Scan for the cell matching the given text and deliver its (x, y) coordinate at center. 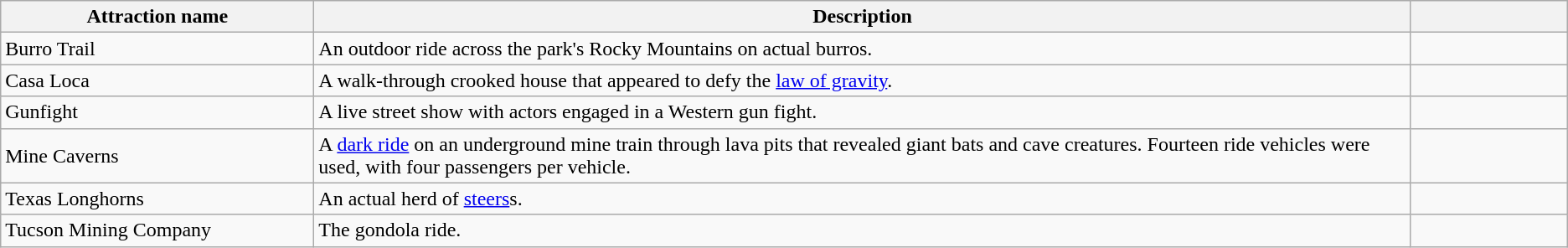
Casa Loca (157, 80)
Gunfight (157, 112)
Attraction name (157, 17)
Tucson Mining Company (157, 230)
A walk-through crooked house that appeared to defy the law of gravity. (863, 80)
Mine Caverns (157, 156)
An outdoor ride across the park's Rocky Mountains on actual burros. (863, 49)
Burro Trail (157, 49)
Description (863, 17)
A live street show with actors engaged in a Western gun fight. (863, 112)
Texas Longhorns (157, 199)
An actual herd of steerss. (863, 199)
The gondola ride. (863, 230)
